Identify which cell holds the provided text, then report its [X, Y] central coordinate. 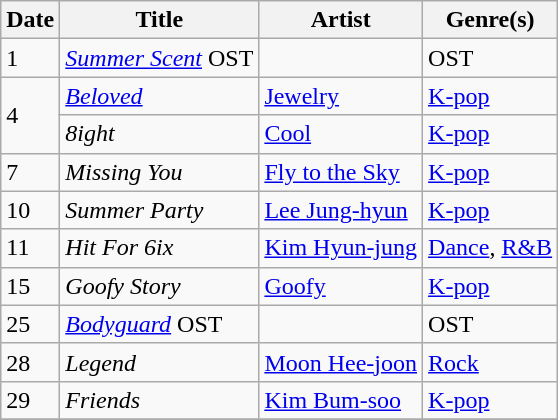
Moon Hee-joon [341, 362]
28 [30, 362]
1 [30, 58]
11 [30, 248]
Jewelry [341, 96]
Beloved [160, 96]
15 [30, 286]
Genre(s) [490, 20]
Lee Jung-hyun [341, 210]
4 [30, 115]
7 [30, 172]
Missing You [160, 172]
Bodyguard OST [160, 324]
Fly to the Sky [341, 172]
Goofy Story [160, 286]
Friends [160, 400]
25 [30, 324]
Rock [490, 362]
Kim Bum-soo [341, 400]
Legend [160, 362]
Title [160, 20]
29 [30, 400]
Summer Party [160, 210]
10 [30, 210]
Hit For 6ix [160, 248]
Date [30, 20]
8ight [160, 134]
Artist [341, 20]
Cool [341, 134]
Goofy [341, 286]
Dance, R&B [490, 248]
Kim Hyun-jung [341, 248]
Summer Scent OST [160, 58]
